Scan for the cell matching the given text and deliver its [x, y] coordinate at center. 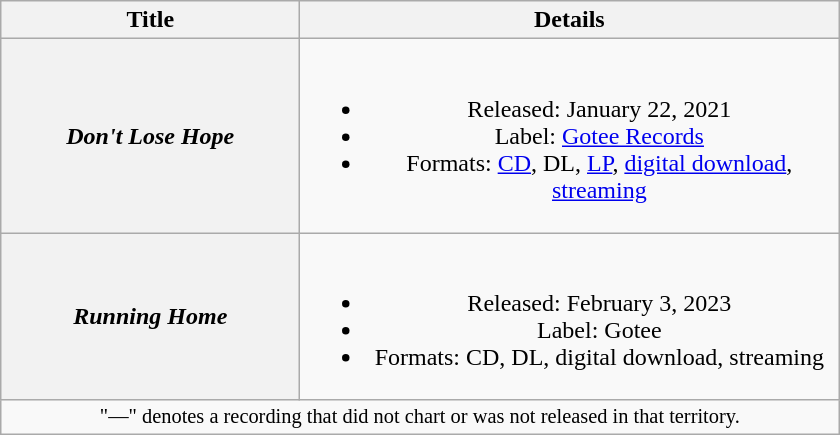
"—" denotes a recording that did not chart or was not released in that territory. [420, 417]
Released: January 22, 2021Label: Gotee RecordsFormats: CD, DL, LP, digital download, streaming [570, 136]
Running Home [150, 316]
Don't Lose Hope [150, 136]
Title [150, 20]
Released: February 3, 2023Label: GoteeFormats: CD, DL, digital download, streaming [570, 316]
Details [570, 20]
